Identify which cell holds the provided text, then report its [x, y] central coordinate. 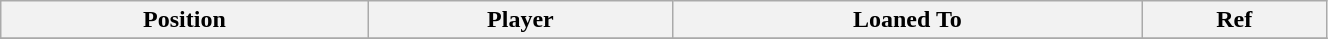
Loaned To [908, 20]
Position [184, 20]
Ref [1234, 20]
Player [520, 20]
